Return the [x, y] coordinate for the center point of the cell that contains the specified text.  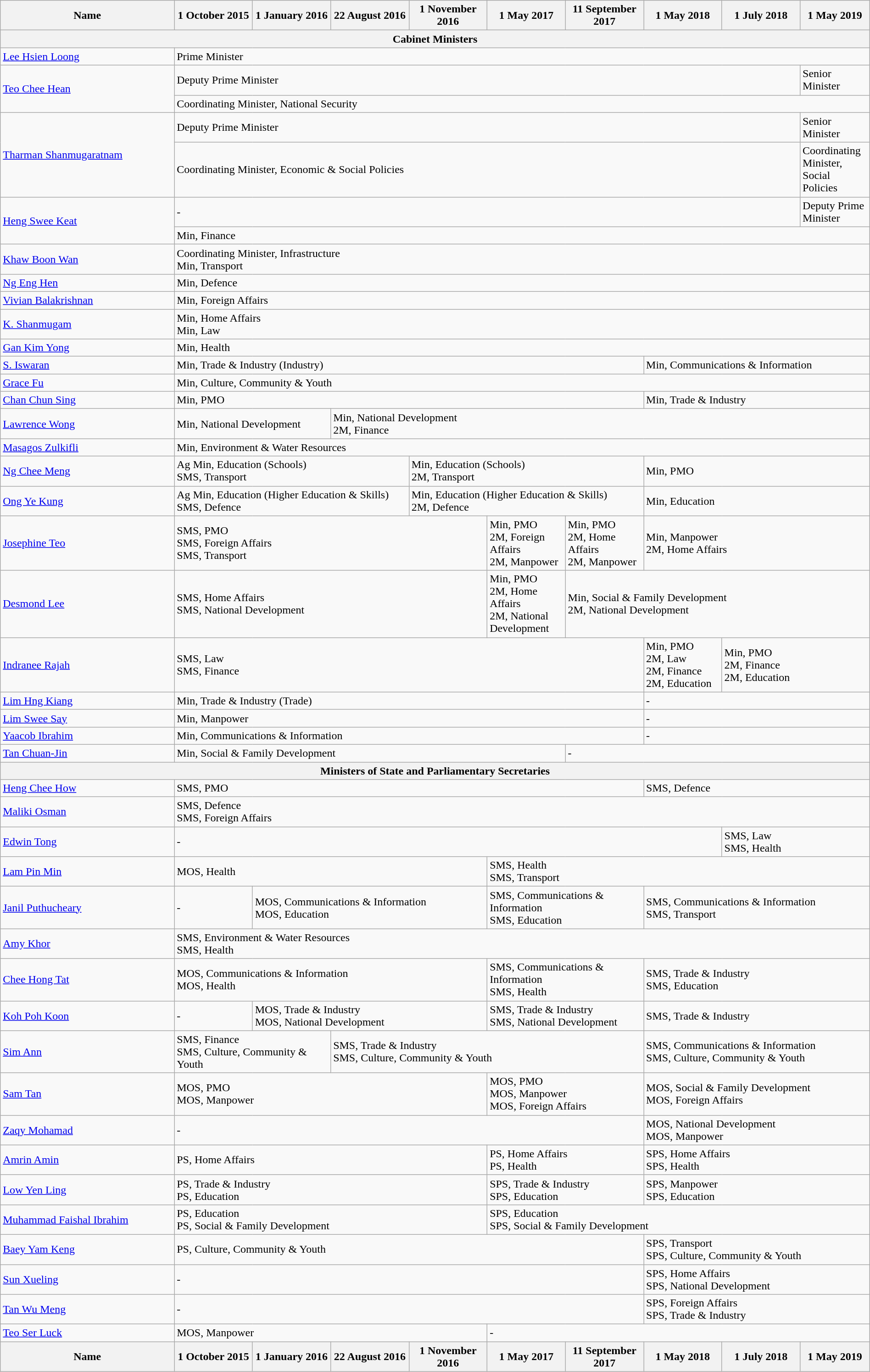
Min, Finance [522, 235]
Ng Chee Meng [87, 471]
Ag Min, Education (Higher Education & Skills) SMS, Defence [292, 501]
SMS, Finance SMS, Culture, Community & Youth [252, 1052]
Lawrence Wong [87, 424]
SPS, Transport SPS, Culture, Community & Youth [757, 1249]
Koh Poh Koon [87, 1016]
PS, Culture, Community & Youth [409, 1249]
Vivian Balakrishnan [87, 300]
SPS, Trade & Industry SPS, Education [565, 1189]
Sam Tan [87, 1094]
Min, Trade & Industry (Trade) [409, 701]
SPS, Education SPS, Social & Family Development [679, 1220]
SMS, Trade & Industry [757, 1016]
SMS, Communications & Information SMS, Health [565, 980]
Sim Ann [87, 1052]
Janil Puthucheary [87, 908]
SMS, Defence SMS, Foreign Affairs [522, 812]
SMS, PMO SMS, Foreign Affairs SMS, Transport [331, 543]
MOS, National Development MOS, Manpower [757, 1130]
Coordinating Minister, National Security [522, 104]
Zaqy Mohamad [87, 1130]
Ong Ye Kung [87, 501]
Desmond Lee [87, 604]
Prime Minister [522, 56]
Edwin Tong [87, 842]
Coordinating Minister, Infrastructure Min, Transport [522, 259]
PS, Home Affairs [331, 1160]
MOS, Communications & Information MOS, Health [331, 980]
Ng Eng Hen [87, 283]
Sun Xueling [87, 1279]
Amrin Amin [87, 1160]
SMS, Communications & Information SMS, Education [565, 908]
Tharman Shanmugaratnam [87, 155]
PS, Home Affairs PS, Health [565, 1160]
Min, Manpower 2M, Home Affairs [757, 543]
SMS, PMO [409, 788]
SPS, Home Affairs SPS, Health [757, 1160]
Min, Education (Higher Education & Skills) 2M, Defence [526, 501]
Min, Culture, Community & Youth [522, 383]
Min, Education (Schools) 2M, Transport [526, 471]
Min, National Development [252, 424]
Tan Chuan-Jin [87, 753]
Muhammad Faishal Ibrahim [87, 1220]
Min, PMO 2M, Foreign Affairs 2M, Manpower [526, 543]
SMS, Communications & Information SMS, Transport [757, 908]
SMS, Environment & Water Resources SMS, Health [522, 943]
Teo Chee Hean [87, 89]
Min, PMO 2M, Home Affairs 2M, Manpower [604, 543]
PS, Trade & Industry PS, Education [331, 1189]
MOS, Health [331, 872]
Heng Chee How [87, 788]
SMS, Trade & Industry SMS, Education [757, 980]
SMS, Communications & Information SMS, Culture, Community & Youth [757, 1052]
Min, Social & Family Development [370, 753]
MOS, Communications & Information MOS, Education [370, 908]
Baey Yam Keng [87, 1249]
SMS, Law SMS, Health [796, 842]
MOS, PMO MOS, Manpower MOS, Foreign Affairs [565, 1094]
Coordinating Minister, Social Policies [835, 170]
S. Iswaran [87, 365]
Chan Chun Sing [87, 400]
MOS, Social & Family Development MOS, Foreign Affairs [757, 1094]
Ag Min, Education (Schools) SMS, Transport [292, 471]
Min, Social & Family Development 2M, National Development [718, 604]
Josephine Teo [87, 543]
MOS, Manpower [331, 1333]
SMS, Trade & Industry SMS, National Development [565, 1016]
SMS, Trade & Industry SMS, Culture, Community & Youth [487, 1052]
Tan Wu Meng [87, 1310]
Khaw Boon Wan [87, 259]
Min, PMO 2M, Law 2M, Finance 2M, Education [683, 664]
SPS, Foreign Affairs SPS, Trade & Industry [757, 1310]
Min, Foreign Affairs [522, 300]
SMS, Health SMS, Transport [679, 872]
Min, Home Affairs Min, Law [522, 324]
SPS, Manpower SPS, Education [757, 1189]
Min, PMO 2M, Finance 2M, Education [796, 664]
Lam Pin Min [87, 872]
Min, National Development 2M, Finance [600, 424]
Lee Hsien Loong [87, 56]
PS, Education PS, Social & Family Development [331, 1220]
Coordinating Minister, Economic & Social Policies [487, 170]
Min, Trade & Industry (Industry) [409, 365]
Gan Kim Yong [87, 348]
Min, Environment & Water Resources [522, 447]
Masagos Zulkifli [87, 447]
Heng Swee Keat [87, 220]
Min, Education [757, 501]
Low Yen Ling [87, 1189]
Teo Ser Luck [87, 1333]
Ministers of State and Parliamentary Secretaries [435, 770]
K. Shanmugam [87, 324]
Amy Khor [87, 943]
SPS, Home Affairs SPS, National Development [757, 1279]
SMS, Law SMS, Finance [409, 664]
Maliki Osman [87, 812]
MOS, PMO MOS, Manpower [331, 1094]
Min, Defence [522, 283]
SMS, Defence [757, 788]
Yaacob Ibrahim [87, 736]
Lim Swee Say [87, 718]
Min, Manpower [409, 718]
Min, Trade & Industry [757, 400]
SMS, Home Affairs SMS, National Development [331, 604]
Min, Health [522, 348]
Cabinet Ministers [435, 39]
MOS, Trade & Industry MOS, National Development [370, 1016]
Min, PMO 2M, Home Affairs 2M, National Development [526, 604]
Lim Hng Kiang [87, 701]
Indranee Rajah [87, 664]
Chee Hong Tat [87, 980]
Grace Fu [87, 383]
